Return (X, Y) of the center of cell containing provided text 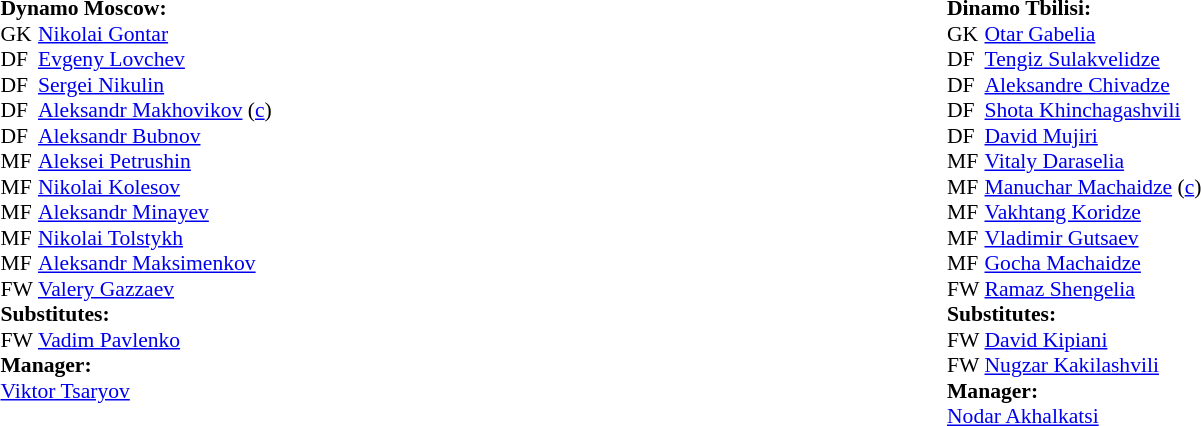
Aleksandr Bubnov (155, 136)
Aleksandr Maksimenkov (155, 263)
Viktor Tsaryov (136, 391)
Aleksandr Minayev (155, 213)
Valery Gazzaev (155, 289)
Otar Gabelia (1092, 34)
Vadim Pavlenko (155, 340)
Vakhtang Koridze (1092, 213)
Manuchar Machaidze (c) (1092, 187)
Aleksandr Makhovikov (c) (155, 111)
Nugzar Kakilashvili (1092, 365)
Nikolai Gontar (155, 34)
David Mujiri (1092, 136)
Nikolai Kolesov (155, 187)
Vitaly Daraselia (1092, 161)
David Kipiani (1092, 340)
Ramaz Shengelia (1092, 289)
Aleksandre Chivadze (1092, 85)
Evgeny Lovchev (155, 59)
Tengiz Sulakvelidze (1092, 59)
Vladimir Gutsaev (1092, 238)
Nikolai Tolstykh (155, 238)
Sergei Nikulin (155, 85)
Gocha Machaidze (1092, 263)
Shota Khinchagashvili (1092, 111)
Aleksei Petrushin (155, 161)
